For the text-containing cell, return its midpoint in [X, Y] coordinate format. 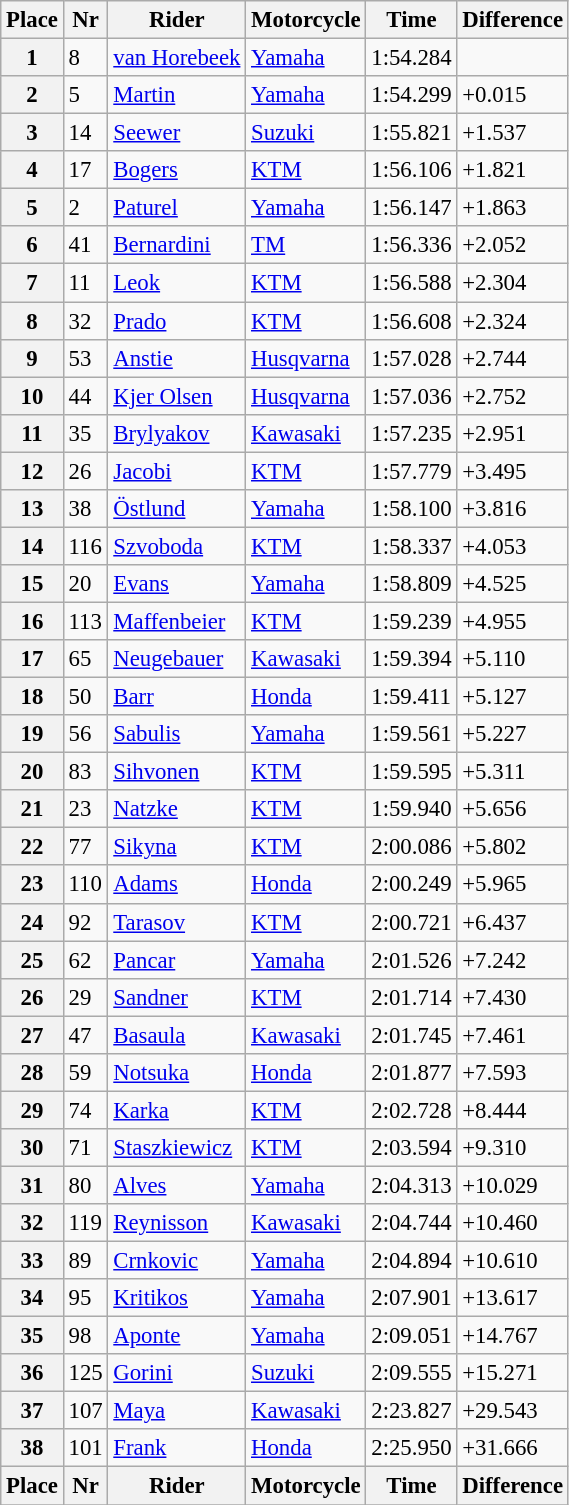
2:02.728 [412, 1110]
13 [32, 509]
Paturel [177, 208]
41 [86, 245]
+5.127 [512, 697]
Sihvonen [177, 772]
30 [32, 1148]
+6.437 [512, 922]
71 [86, 1148]
Kjer Olsen [177, 396]
+0.015 [512, 95]
1:57.235 [412, 433]
1:59.595 [412, 772]
Sabulis [177, 734]
19 [32, 734]
2:01.714 [412, 997]
2:01.877 [412, 1073]
+1.863 [512, 208]
TM [306, 245]
+5.802 [512, 847]
119 [86, 1223]
+9.310 [512, 1148]
Adams [177, 885]
27 [32, 1035]
47 [86, 1035]
+7.593 [512, 1073]
1:58.809 [412, 584]
Basaula [177, 1035]
77 [86, 847]
2:01.745 [412, 1035]
7 [32, 283]
+5.965 [512, 885]
Östlund [177, 509]
2:03.594 [412, 1148]
15 [32, 584]
+2.744 [512, 358]
31 [32, 1185]
74 [86, 1110]
Gorini [177, 1373]
2:00.086 [412, 847]
+31.666 [512, 1449]
2:00.721 [412, 922]
Pancar [177, 960]
+8.444 [512, 1110]
101 [86, 1449]
2:25.950 [412, 1449]
62 [86, 960]
Kritikos [177, 1298]
1:59.239 [412, 621]
Crnkovic [177, 1261]
34 [32, 1298]
+5.110 [512, 659]
1:57.779 [412, 471]
+5.656 [512, 809]
1:56.147 [412, 208]
Anstie [177, 358]
1:59.940 [412, 809]
Maffenbeier [177, 621]
Frank [177, 1449]
44 [86, 396]
Leok [177, 283]
16 [32, 621]
+3.816 [512, 509]
28 [32, 1073]
+4.525 [512, 584]
Seewer [177, 133]
Jacobi [177, 471]
92 [86, 922]
2:23.827 [412, 1411]
+5.311 [512, 772]
21 [32, 809]
+2.752 [512, 396]
1:55.821 [412, 133]
1:58.100 [412, 509]
33 [32, 1261]
24 [32, 922]
+2.324 [512, 321]
1 [32, 58]
3 [32, 133]
2:09.555 [412, 1373]
+1.821 [512, 170]
98 [86, 1336]
110 [86, 885]
+5.227 [512, 734]
65 [86, 659]
2:01.526 [412, 960]
Notsuka [177, 1073]
Sikyna [177, 847]
36 [32, 1373]
1:58.337 [412, 546]
+4.053 [512, 546]
1:59.411 [412, 697]
1:57.036 [412, 396]
+4.955 [512, 621]
Prado [177, 321]
Reynisson [177, 1223]
80 [86, 1185]
1:56.336 [412, 245]
Staszkiewicz [177, 1148]
89 [86, 1261]
1:54.284 [412, 58]
12 [32, 471]
2:04.744 [412, 1223]
2:09.051 [412, 1336]
107 [86, 1411]
+29.543 [512, 1411]
53 [86, 358]
+7.430 [512, 997]
Maya [177, 1411]
Barr [177, 697]
+14.767 [512, 1336]
1:56.608 [412, 321]
Sandner [177, 997]
+7.461 [512, 1035]
Brylyakov [177, 433]
2:00.249 [412, 885]
+7.242 [512, 960]
83 [86, 772]
Karka [177, 1110]
+3.495 [512, 471]
2:07.901 [412, 1298]
116 [86, 546]
Bernardini [177, 245]
+13.617 [512, 1298]
Bogers [177, 170]
18 [32, 697]
+15.271 [512, 1373]
Evans [177, 584]
1:59.561 [412, 734]
van Horebeek [177, 58]
25 [32, 960]
+10.029 [512, 1185]
56 [86, 734]
Neugebauer [177, 659]
Tarasov [177, 922]
Natzke [177, 809]
Aponte [177, 1336]
59 [86, 1073]
50 [86, 697]
10 [32, 396]
Szvoboda [177, 546]
+10.610 [512, 1261]
+2.052 [512, 245]
+10.460 [512, 1223]
1:54.299 [412, 95]
1:56.588 [412, 283]
1:57.028 [412, 358]
Martin [177, 95]
95 [86, 1298]
+2.304 [512, 283]
37 [32, 1411]
Alves [177, 1185]
4 [32, 170]
2:04.313 [412, 1185]
125 [86, 1373]
1:56.106 [412, 170]
1:59.394 [412, 659]
2:04.894 [412, 1261]
+2.951 [512, 433]
9 [32, 358]
6 [32, 245]
113 [86, 621]
+1.537 [512, 133]
22 [32, 847]
